From the cell containing the given text, extract its center point as [x, y] coordinate. 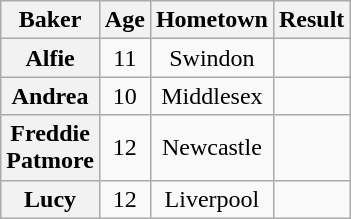
Liverpool [212, 199]
Result [311, 20]
Hometown [212, 20]
10 [124, 96]
Swindon [212, 58]
11 [124, 58]
Newcastle [212, 148]
FreddiePatmore [50, 148]
Andrea [50, 96]
Lucy [50, 199]
Age [124, 20]
Baker [50, 20]
Alfie [50, 58]
Middlesex [212, 96]
